Return (X, Y) of the center of cell containing provided text 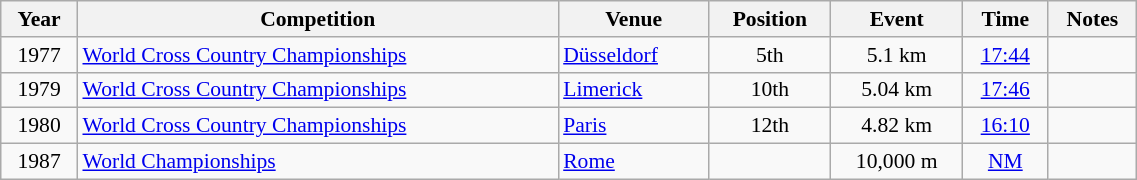
Paris (634, 126)
Position (770, 19)
Limerick (634, 90)
Event (897, 19)
Notes (1092, 19)
12th (770, 126)
Düsseldorf (634, 55)
17:46 (1006, 90)
NM (1006, 162)
4.82 km (897, 126)
5.1 km (897, 55)
1979 (40, 90)
10,000 m (897, 162)
17:44 (1006, 55)
Time (1006, 19)
World Championships (318, 162)
Venue (634, 19)
1977 (40, 55)
1987 (40, 162)
Year (40, 19)
1980 (40, 126)
10th (770, 90)
5.04 km (897, 90)
Competition (318, 19)
5th (770, 55)
Rome (634, 162)
16:10 (1006, 126)
